Determine the [X, Y] coordinate at the center of the cell enclosing the given text.  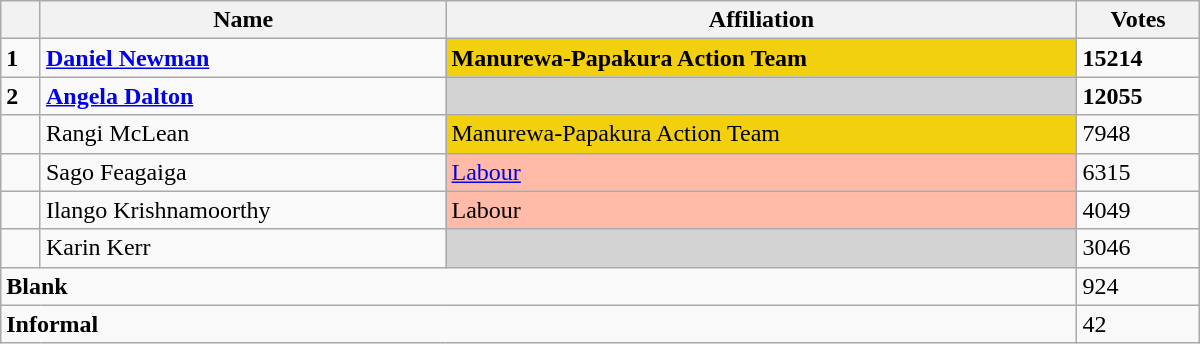
42 [1138, 324]
12055 [1138, 96]
Votes [1138, 20]
Rangi McLean [243, 134]
Affiliation [762, 20]
3046 [1138, 248]
Sago Feagaiga [243, 172]
Daniel Newman [243, 58]
Blank [539, 286]
2 [21, 96]
15214 [1138, 58]
4049 [1138, 210]
Angela Dalton [243, 96]
6315 [1138, 172]
Karin Kerr [243, 248]
7948 [1138, 134]
924 [1138, 286]
Ilango Krishnamoorthy [243, 210]
Name [243, 20]
1 [21, 58]
Informal [539, 324]
